Scan for the cell matching the given text and deliver its [X, Y] coordinate at center. 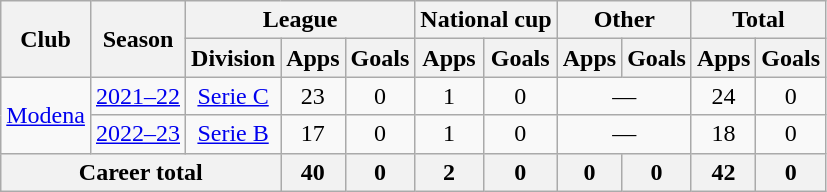
League [300, 20]
2 [449, 172]
Club [46, 39]
Career total [141, 172]
24 [723, 96]
18 [723, 134]
Total [758, 20]
Other [624, 20]
Division [234, 58]
Season [138, 39]
Serie C [234, 96]
2022–23 [138, 134]
Serie B [234, 134]
National cup [486, 20]
2021–22 [138, 96]
Modena [46, 115]
40 [313, 172]
17 [313, 134]
42 [723, 172]
23 [313, 96]
